Return the [X, Y] coordinate for the center point of the cell that contains the specified text.  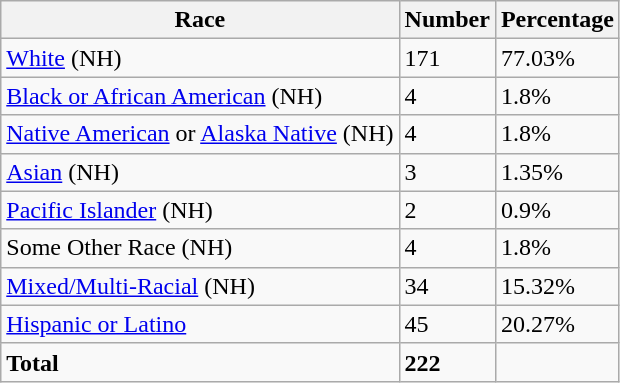
Total [200, 362]
Percentage [557, 20]
77.03% [557, 58]
222 [447, 362]
Asian (NH) [200, 172]
2 [447, 210]
15.32% [557, 286]
Black or African American (NH) [200, 96]
0.9% [557, 210]
Hispanic or Latino [200, 324]
Mixed/Multi-Racial (NH) [200, 286]
20.27% [557, 324]
1.35% [557, 172]
171 [447, 58]
34 [447, 286]
3 [447, 172]
Some Other Race (NH) [200, 248]
Number [447, 20]
Race [200, 20]
Pacific Islander (NH) [200, 210]
Native American or Alaska Native (NH) [200, 134]
45 [447, 324]
White (NH) [200, 58]
